Pinpoint the cell where the given text exists, returning its [X, Y] midpoint coordinate. 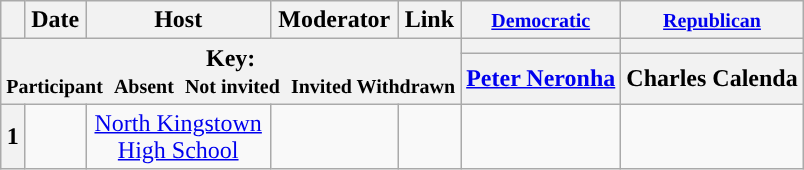
Host [178, 20]
Charles Calenda [712, 78]
Key: Participant Absent Not invited Invited Withdrawn [231, 72]
Democratic [541, 20]
Link [430, 20]
Moderator [334, 20]
1 [13, 136]
Date [56, 20]
Peter Neronha [541, 78]
North KingstownHigh School [178, 136]
Republican [712, 20]
